Find where the given text appears and provide that cell's center as [X, Y] coordinate. 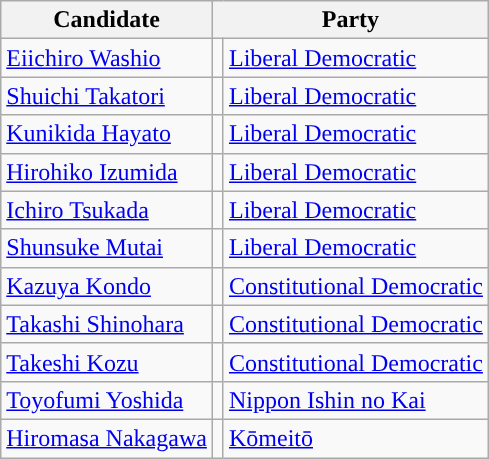
Kōmeitō [356, 438]
Toyofumi Yoshida [107, 400]
Party [350, 20]
Takashi Shinohara [107, 324]
Ichiro Tsukada [107, 210]
Takeshi Kozu [107, 362]
Nippon Ishin no Kai [356, 400]
Kunikida Hayato [107, 134]
Shunsuke Mutai [107, 248]
Eiichiro Washio [107, 58]
Hirohiko Izumida [107, 172]
Candidate [107, 20]
Shuichi Takatori [107, 96]
Kazuya Kondo [107, 286]
Hiromasa Nakagawa [107, 438]
